Provide the [X, Y] coordinate of the cell's center where the given text is located.  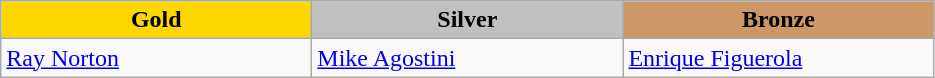
Ray Norton [156, 58]
Gold [156, 20]
Enrique Figuerola [778, 58]
Silver [468, 20]
Bronze [778, 20]
Mike Agostini [468, 58]
